Extract the [x, y] coordinate from the center of the cell holding the provided text.  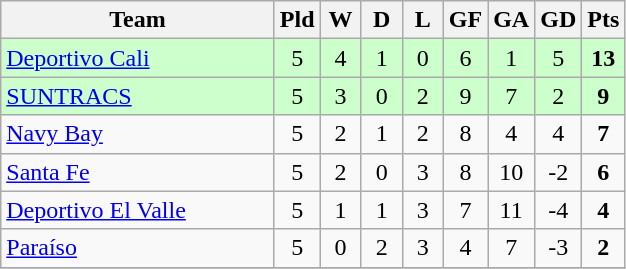
Pld [297, 20]
-2 [558, 172]
SUNTRACS [138, 96]
Santa Fe [138, 172]
Navy Bay [138, 134]
GF [465, 20]
L [422, 20]
D [382, 20]
-4 [558, 210]
GA [512, 20]
GD [558, 20]
Deportivo El Valle [138, 210]
11 [512, 210]
Team [138, 20]
Paraíso [138, 248]
W [340, 20]
10 [512, 172]
13 [604, 58]
Deportivo Cali [138, 58]
-3 [558, 248]
Pts [604, 20]
